Scan for the cell matching the given text and deliver its [x, y] coordinate at center. 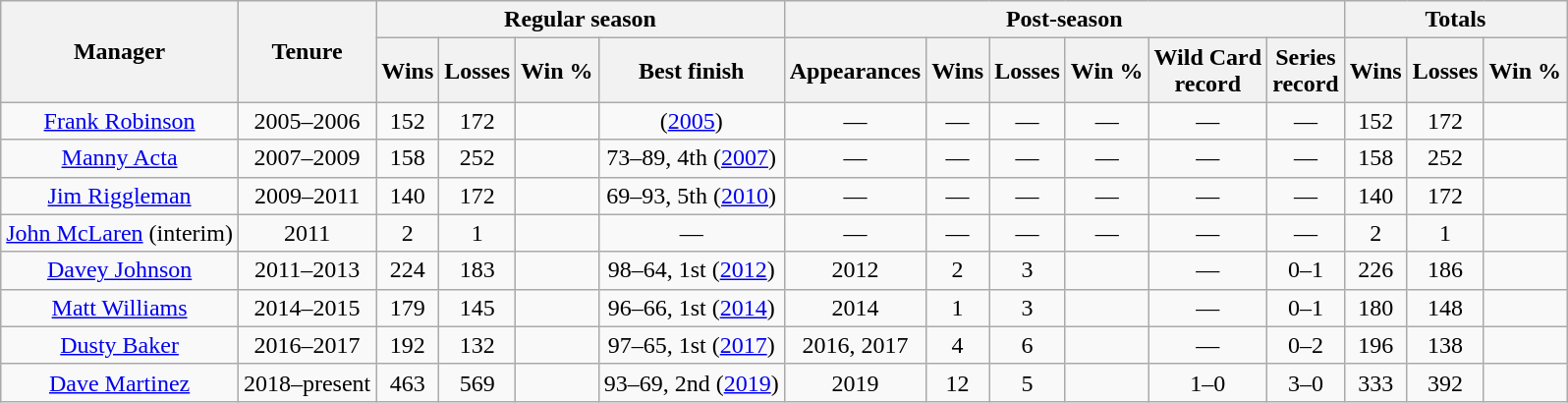
2016, 2017 [855, 345]
145 [477, 308]
Totals [1455, 20]
Jim Riggleman [120, 196]
John McLaren (interim) [120, 233]
2009–2011 [307, 196]
183 [477, 270]
224 [408, 270]
3–0 [1307, 382]
148 [1445, 308]
Davey Johnson [120, 270]
2011–2013 [307, 270]
Manager [120, 51]
2014 [855, 308]
2011 [307, 233]
(2005) [692, 121]
2012 [855, 270]
Best finish [692, 71]
Manny Acta [120, 158]
Dusty Baker [120, 345]
12 [958, 382]
98–64, 1st (2012) [692, 270]
93–69, 2nd (2019) [692, 382]
186 [1445, 270]
132 [477, 345]
196 [1375, 345]
5 [1028, 382]
138 [1445, 345]
Post-season [1064, 20]
4 [958, 345]
463 [408, 382]
1–0 [1208, 382]
Seriesrecord [1307, 71]
180 [1375, 308]
569 [477, 382]
2016–2017 [307, 345]
Appearances [855, 71]
96–66, 1st (2014) [692, 308]
Tenure [307, 51]
192 [408, 345]
Matt Williams [120, 308]
97–65, 1st (2017) [692, 345]
0–2 [1307, 345]
Frank Robinson [120, 121]
Regular season [580, 20]
2005–2006 [307, 121]
69–93, 5th (2010) [692, 196]
73–89, 4th (2007) [692, 158]
2007–2009 [307, 158]
2014–2015 [307, 308]
2018–present [307, 382]
179 [408, 308]
Wild Cardrecord [1208, 71]
333 [1375, 382]
226 [1375, 270]
Dave Martinez [120, 382]
392 [1445, 382]
2019 [855, 382]
6 [1028, 345]
